Provide the (x, y) coordinate of the cell's center where the given text is located.  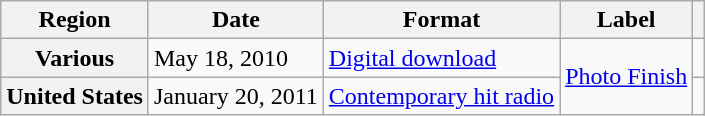
Label (626, 20)
Various (75, 58)
Digital download (441, 58)
January 20, 2011 (236, 96)
Format (441, 20)
United States (75, 96)
Contemporary hit radio (441, 96)
Region (75, 20)
Date (236, 20)
Photo Finish (626, 77)
May 18, 2010 (236, 58)
